Extract the [x, y] coordinate from the center of the cell holding the provided text.  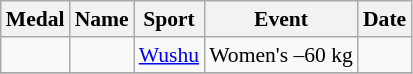
Medal [36, 19]
Event [281, 19]
Date [384, 19]
Name [102, 19]
Wushu [169, 55]
Sport [169, 19]
Women's –60 kg [281, 55]
